Search for the cell housing the specified text and yield its [X, Y] center coordinate. 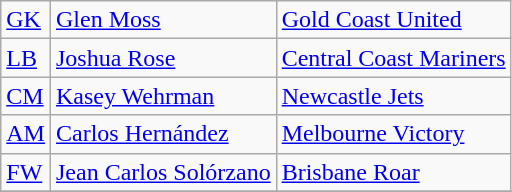
CM [26, 96]
Gold Coast United [394, 20]
Melbourne Victory [394, 134]
Central Coast Mariners [394, 58]
Glen Moss [163, 20]
Carlos Hernández [163, 134]
Newcastle Jets [394, 96]
Kasey Wehrman [163, 96]
LB [26, 58]
GK [26, 20]
FW [26, 172]
Brisbane Roar [394, 172]
Joshua Rose [163, 58]
AM [26, 134]
Jean Carlos Solórzano [163, 172]
